Detect which cell encompasses the target text, then output its [x, y] center coordinate. 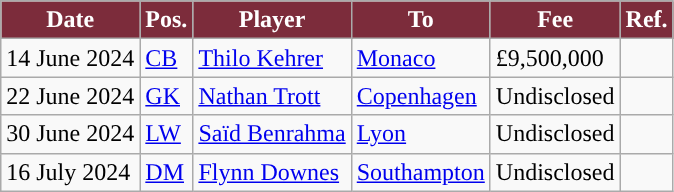
Lyon [420, 134]
LW [166, 134]
Saïd Benrahma [272, 134]
Date [70, 20]
To [420, 20]
Southampton [420, 172]
Pos. [166, 20]
Fee [555, 20]
GK [166, 96]
22 June 2024 [70, 96]
16 July 2024 [70, 172]
Thilo Kehrer [272, 58]
Ref. [646, 20]
Flynn Downes [272, 172]
14 June 2024 [70, 58]
Copenhagen [420, 96]
Monaco [420, 58]
Nathan Trott [272, 96]
Player [272, 20]
CB [166, 58]
£9,500,000 [555, 58]
30 June 2024 [70, 134]
DM [166, 172]
